Return [X, Y] of the center of cell containing provided text 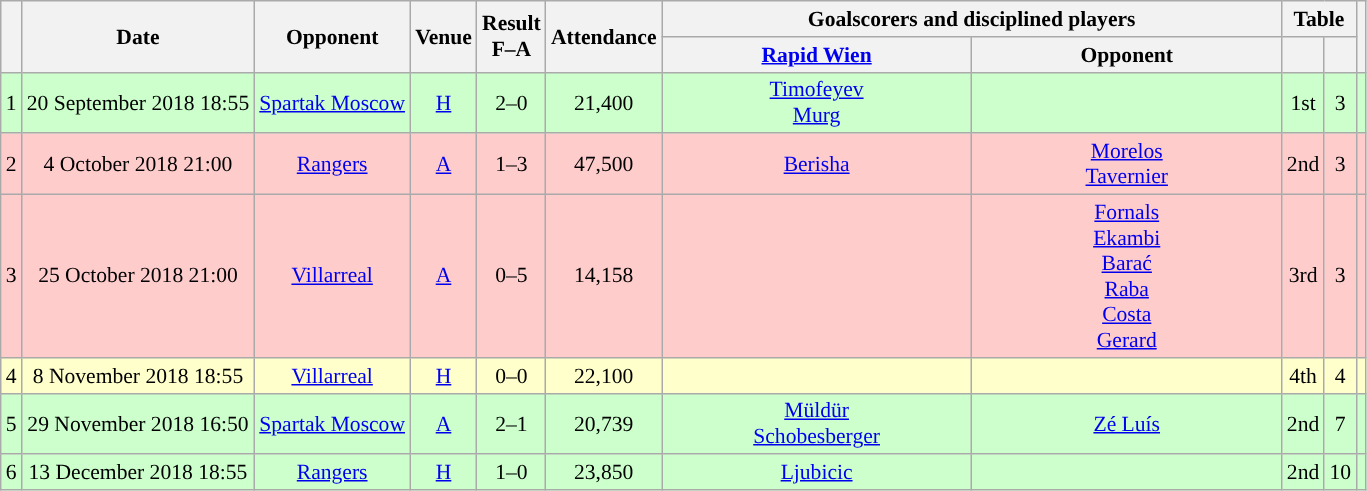
0–0 [512, 376]
29 November 2018 16:50 [138, 424]
1–0 [512, 473]
22,100 [604, 376]
Zé Luís [1127, 424]
Ljubicic [817, 473]
20,739 [604, 424]
13 December 2018 18:55 [138, 473]
8 November 2018 18:55 [138, 376]
1 [12, 102]
3rd [1304, 276]
Fornals Ekambi Barać Raba Costa Gerard [1127, 276]
Timofeyev Murg [817, 102]
47,500 [604, 164]
2–1 [512, 424]
5 [12, 424]
2 [12, 164]
Goalscorers and disciplined players [972, 19]
Venue [444, 36]
Morelos Tavernier [1127, 164]
14,158 [604, 276]
4 October 2018 21:00 [138, 164]
0–5 [512, 276]
Rapid Wien [817, 55]
20 September 2018 18:55 [138, 102]
ResultF–A [512, 36]
Müldür Schobesberger [817, 424]
Attendance [604, 36]
Berisha [817, 164]
6 [12, 473]
25 October 2018 21:00 [138, 276]
Date [138, 36]
Table [1319, 19]
7 [1340, 424]
23,850 [604, 473]
1st [1304, 102]
2–0 [512, 102]
10 [1340, 473]
1–3 [512, 164]
4th [1304, 376]
21,400 [604, 102]
